From the cell containing the given text, extract its center point as [x, y] coordinate. 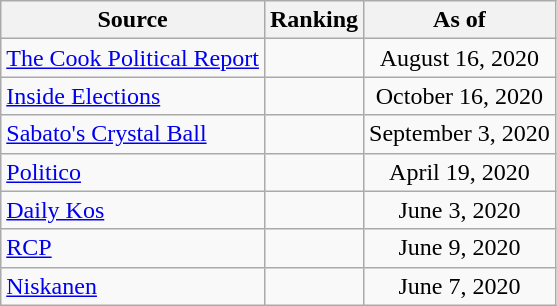
Inside Elections [133, 96]
Niskanen [133, 286]
September 3, 2020 [460, 134]
Sabato's Crystal Ball [133, 134]
October 16, 2020 [460, 96]
RCP [133, 248]
April 19, 2020 [460, 172]
Ranking [314, 20]
Politico [133, 172]
Source [133, 20]
June 3, 2020 [460, 210]
Daily Kos [133, 210]
June 7, 2020 [460, 286]
June 9, 2020 [460, 248]
The Cook Political Report [133, 58]
As of [460, 20]
August 16, 2020 [460, 58]
